Pinpoint the cell where the given text exists, returning its [x, y] midpoint coordinate. 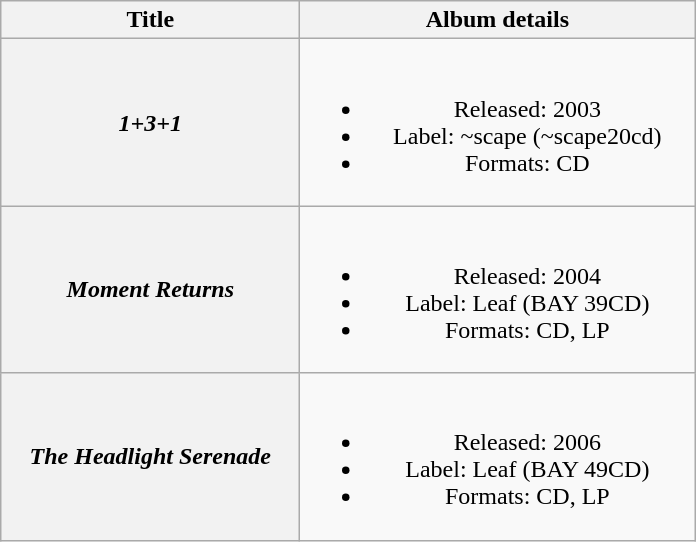
1+3+1 [150, 122]
Released: 2006Label: Leaf (BAY 49CD)Formats: CD, LP [498, 456]
Released: 2003Label: ~scape (~scape20cd)Formats: CD [498, 122]
Album details [498, 20]
The Headlight Serenade [150, 456]
Released: 2004Label: Leaf (BAY 39CD)Formats: CD, LP [498, 290]
Title [150, 20]
Moment Returns [150, 290]
